Scan for the cell matching the given text and deliver its [X, Y] coordinate at center. 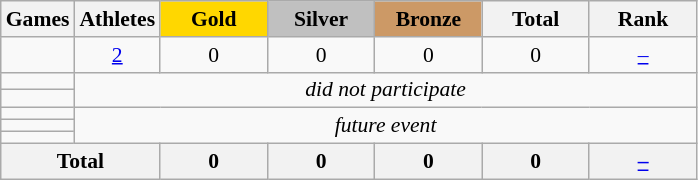
future event [385, 126]
Silver [320, 19]
Bronze [428, 19]
Gold [214, 19]
2 [117, 55]
Rank [642, 19]
did not participate [385, 90]
Athletes [117, 19]
Games [38, 19]
